Locate the cell with the specified text and output its (X, Y) center coordinate. 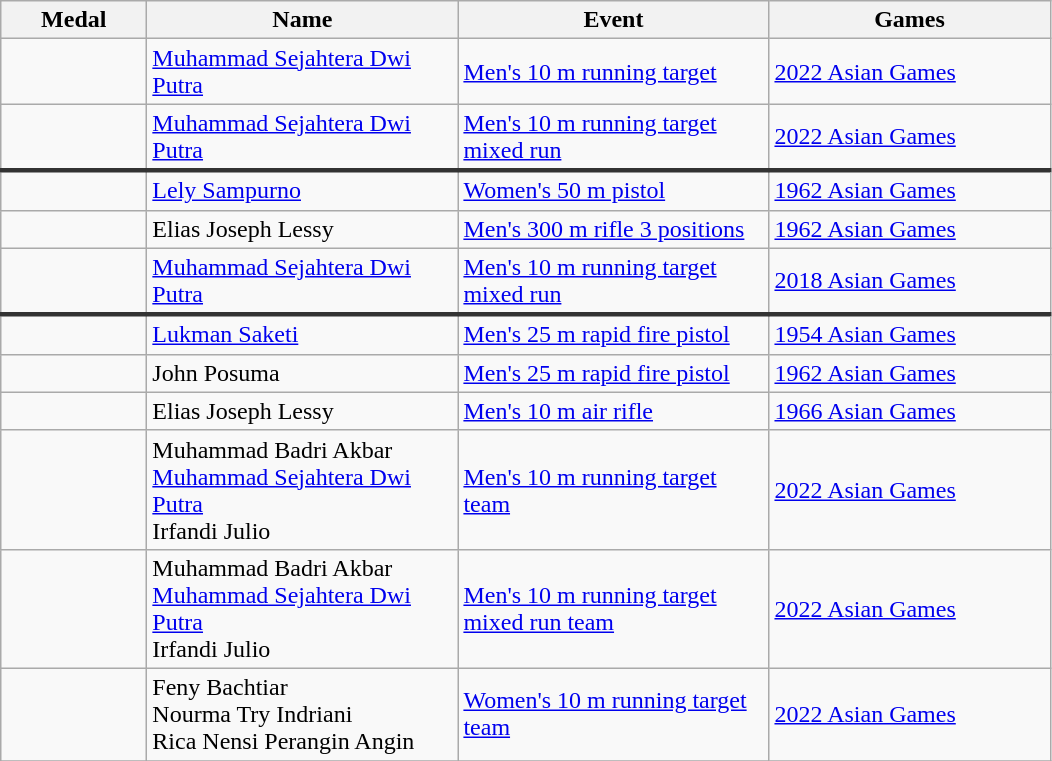
1966 Asian Games (910, 411)
John Posuma (302, 373)
Men's 10 m running target team (614, 490)
Lely Sampurno (302, 190)
Men's 10 m running target mixed run team (614, 608)
Medal (74, 20)
Event (614, 20)
2018 Asian Games (910, 282)
Lukman Saketi (302, 335)
Games (910, 20)
Women's 50 m pistol (614, 190)
Men's 300 m rifle 3 positions (614, 229)
Men's 10 m air rifle (614, 411)
1954 Asian Games (910, 335)
Men's 10 m running target (614, 72)
Women's 10 m running target team (614, 714)
Name (302, 20)
Feny BachtiarNourma Try IndrianiRica Nensi Perangin Angin (302, 714)
